Extract the [X, Y] coordinate from the center of the cell holding the provided text.  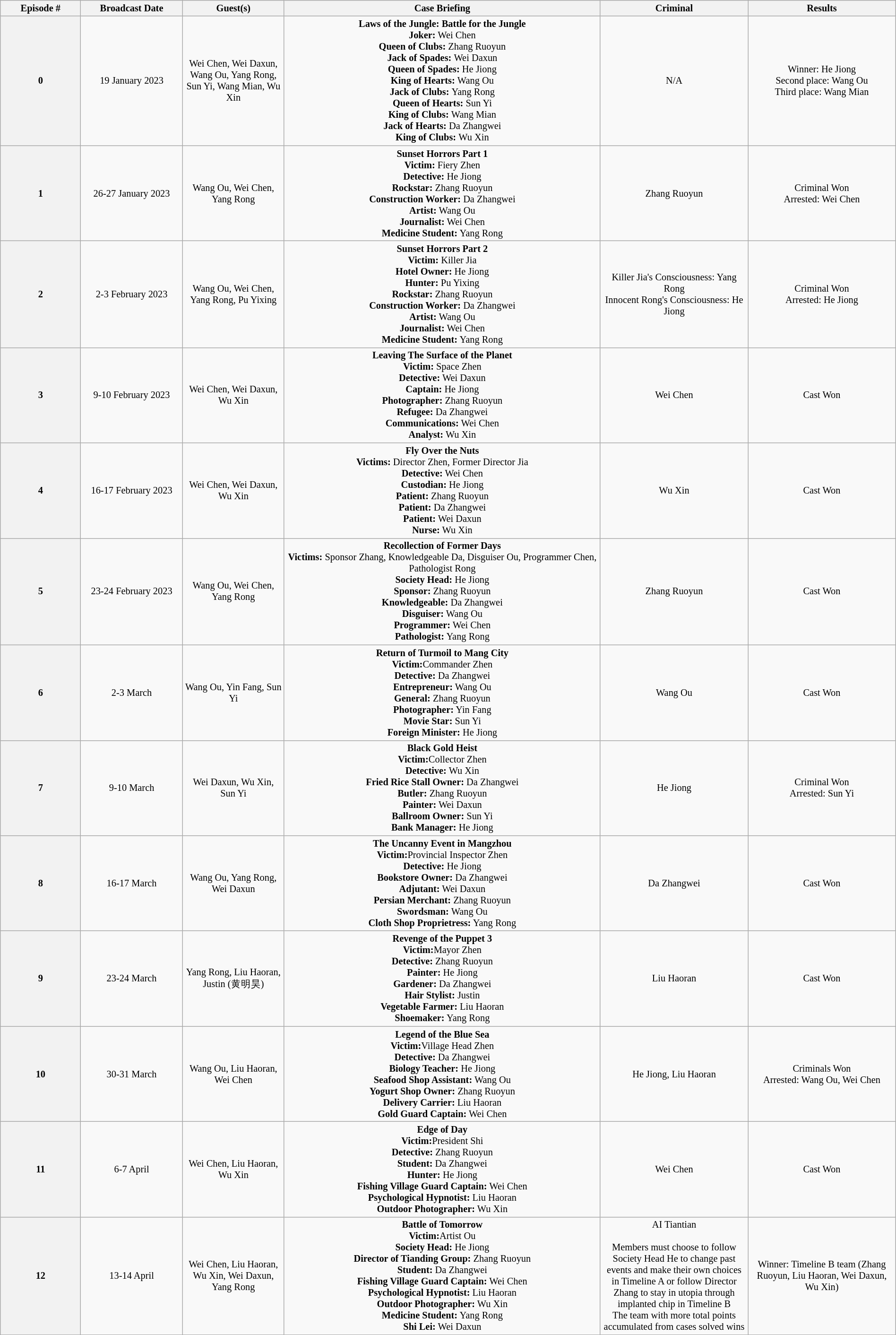
23-24 February 2023 [131, 591]
Wu Xin [674, 491]
9 [41, 979]
Criminal WonArrested: Wei Chen [822, 193]
Criminal WonArrested: He Jiong [822, 294]
12 [41, 1276]
Winner: Timeline B team (Zhang Ruoyun, Liu Haoran, Wei Daxun, Wu Xin) [822, 1276]
He Jiong, Liu Haoran [674, 1074]
Wang Ou, Liu Haoran, Wei Chen [233, 1074]
Da Zhangwei [674, 883]
11 [41, 1169]
6 [41, 693]
Wei Chen, Liu Haoran, Wu Xin, Wei Daxun, Yang Rong [233, 1276]
Guest(s) [233, 8]
2-3 February 2023 [131, 294]
Criminal WonArrested: Sun Yi [822, 788]
7 [41, 788]
8 [41, 883]
9-10 March [131, 788]
13-14 April [131, 1276]
23-24 March [131, 979]
Wei Chen, Liu Haoran, Wu Xin [233, 1169]
0 [41, 81]
4 [41, 491]
Liu Haoran [674, 979]
3 [41, 395]
Yang Rong, Liu Haoran, Justin (黄明昊) [233, 979]
Case Briefing [442, 8]
Wang Ou [674, 693]
Winner: He JiongSecond place: Wang OuThird place: Wang Mian [822, 81]
26-27 January 2023 [131, 193]
Wang Ou, Wei Chen, Yang Rong, Pu Yixing [233, 294]
2 [41, 294]
9-10 February 2023 [131, 395]
Criminal [674, 8]
6-7 April [131, 1169]
He Jiong [674, 788]
1 [41, 193]
5 [41, 591]
Episode # [41, 8]
30-31 March [131, 1074]
Killer Jia's Consciousness: Yang RongInnocent Rong's Consciousness: He Jiong [674, 294]
16-17 February 2023 [131, 491]
Wei Daxun, Wu Xin, Sun Yi [233, 788]
2-3 March [131, 693]
Criminals WonArrested: Wang Ou, Wei Chen [822, 1074]
Wang Ou, Yin Fang, Sun Yi [233, 693]
10 [41, 1074]
Wei Chen, Wei Daxun, Wang Ou, Yang Rong, Sun Yi, Wang Mian, Wu Xin [233, 81]
16-17 March [131, 883]
N/A [674, 81]
Broadcast Date [131, 8]
Wang Ou, Yang Rong, Wei Daxun [233, 883]
19 January 2023 [131, 81]
Results [822, 8]
